Provide the (X, Y) coordinate of the cell's center where the given text is located.  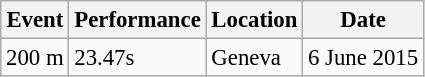
Geneva (254, 58)
200 m (35, 58)
Location (254, 20)
6 June 2015 (364, 58)
23.47s (138, 58)
Event (35, 20)
Performance (138, 20)
Date (364, 20)
